For the text-containing cell, return its midpoint in (x, y) coordinate format. 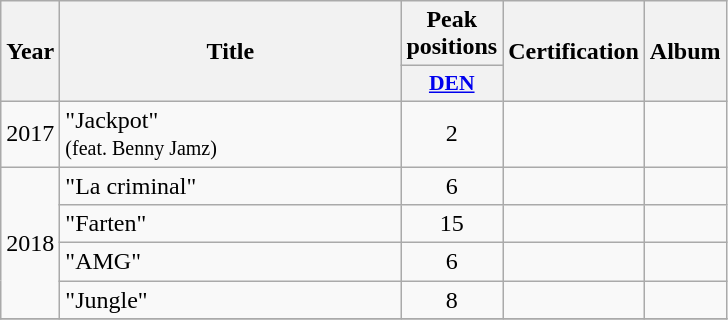
Peak positions (452, 34)
2018 (30, 242)
"Jungle" (230, 300)
Year (30, 52)
Title (230, 52)
Certification (574, 52)
Album (685, 52)
8 (452, 300)
"AMG" (230, 262)
"La criminal" (230, 185)
DEN (452, 84)
15 (452, 224)
2 (452, 134)
2017 (30, 134)
"Farten" (230, 224)
"Jackpot"(feat. Benny Jamz) (230, 134)
